Provide the (X, Y) coordinate of the cell's center where the given text is located.  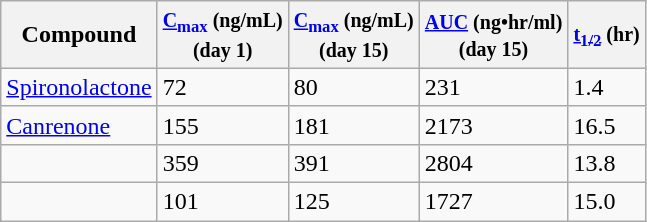
231 (494, 87)
15.0 (606, 201)
Canrenone (79, 125)
t1/2 (hr) (606, 35)
72 (222, 87)
Cmax (ng/mL)(day 15) (354, 35)
Spironolactone (79, 87)
Compound (79, 35)
13.8 (606, 163)
2173 (494, 125)
391 (354, 163)
Cmax (ng/mL)(day 1) (222, 35)
80 (354, 87)
AUC (ng•hr/ml)(day 15) (494, 35)
1.4 (606, 87)
1727 (494, 201)
155 (222, 125)
16.5 (606, 125)
181 (354, 125)
125 (354, 201)
2804 (494, 163)
359 (222, 163)
101 (222, 201)
